Scan for the cell matching the given text and deliver its [X, Y] coordinate at center. 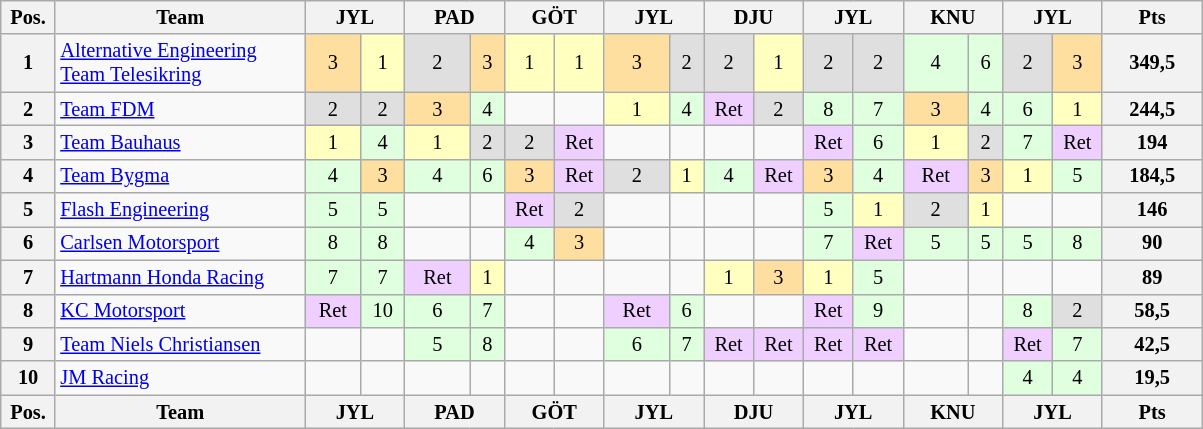
146 [1152, 210]
Alternative Engineering Team Telesikring [180, 63]
244,5 [1152, 109]
Team Bauhaus [180, 142]
JM Racing [180, 378]
Flash Engineering [180, 210]
194 [1152, 142]
89 [1152, 277]
Team Bygma [180, 176]
19,5 [1152, 378]
Team Niels Christiansen [180, 344]
349,5 [1152, 63]
KC Motorsport [180, 311]
42,5 [1152, 344]
Carlsen Motorsport [180, 243]
Team FDM [180, 109]
184,5 [1152, 176]
58,5 [1152, 311]
90 [1152, 243]
Hartmann Honda Racing [180, 277]
